Extract the [x, y] coordinate from the center of the cell holding the provided text.  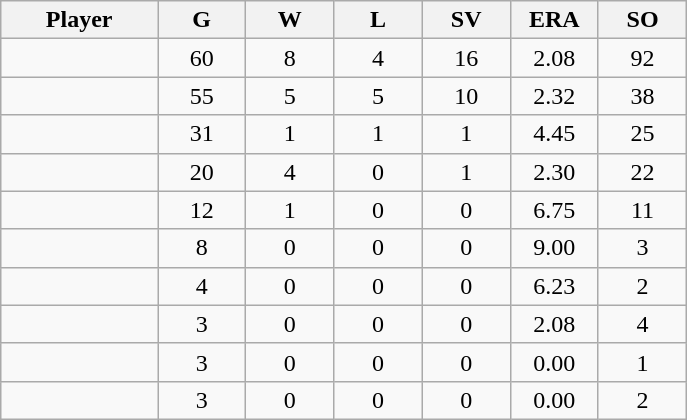
38 [642, 96]
25 [642, 134]
Player [80, 20]
55 [202, 96]
92 [642, 58]
W [290, 20]
12 [202, 210]
SV [466, 20]
31 [202, 134]
22 [642, 172]
SO [642, 20]
6.75 [554, 210]
6.23 [554, 286]
9.00 [554, 248]
4.45 [554, 134]
G [202, 20]
2.30 [554, 172]
2.32 [554, 96]
11 [642, 210]
L [378, 20]
60 [202, 58]
10 [466, 96]
ERA [554, 20]
20 [202, 172]
16 [466, 58]
